From the cell containing the given text, extract its center point as (x, y) coordinate. 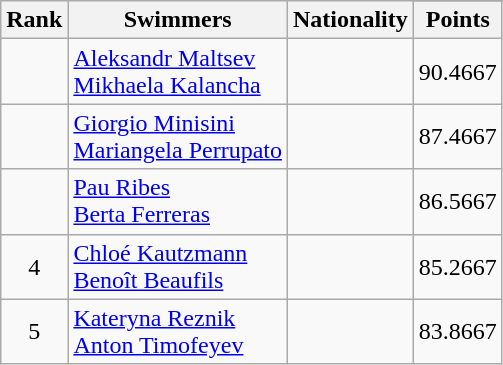
83.8667 (458, 332)
Nationality (351, 20)
5 (34, 332)
Giorgio MinisiniMariangela Perrupato (178, 136)
86.5667 (458, 202)
Rank (34, 20)
Aleksandr MaltsevMikhaela Kalancha (178, 72)
4 (34, 266)
Kateryna ReznikAnton Timofeyev (178, 332)
Points (458, 20)
Chloé KautzmannBenoît Beaufils (178, 266)
90.4667 (458, 72)
85.2667 (458, 266)
87.4667 (458, 136)
Pau RibesBerta Ferreras (178, 202)
Swimmers (178, 20)
